Determine the [X, Y] coordinate at the center of the cell enclosing the given text.  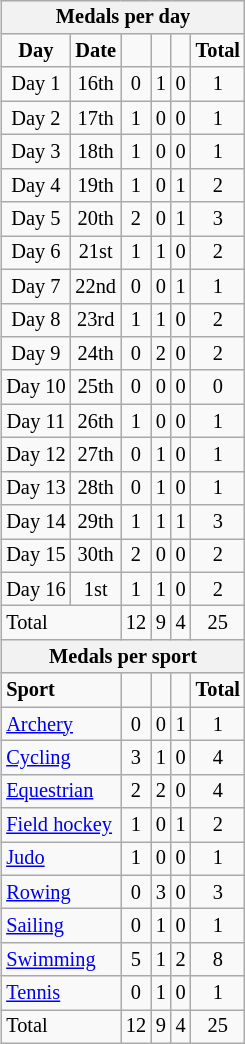
Field hockey [61, 825]
Day 11 [36, 421]
16th [95, 84]
Sailing [61, 926]
Archery [61, 724]
Medals per sport [123, 657]
Cycling [61, 758]
Date [95, 51]
Equestrian [61, 791]
8 [218, 960]
Day 6 [36, 253]
Day 2 [36, 118]
Day 8 [36, 320]
Medals per day [123, 17]
Day [36, 51]
24th [95, 354]
Day 13 [36, 488]
Day 14 [36, 522]
18th [95, 152]
Day 15 [36, 556]
27th [95, 455]
30th [95, 556]
29th [95, 522]
Judo [61, 859]
Day 10 [36, 387]
Day 12 [36, 455]
Day 7 [36, 286]
Swimming [61, 960]
26th [95, 421]
Day 3 [36, 152]
23rd [95, 320]
5 [136, 960]
Day 4 [36, 185]
Tennis [61, 993]
Day 16 [36, 589]
1st [95, 589]
19th [95, 185]
21st [95, 253]
25th [95, 387]
17th [95, 118]
20th [95, 219]
Rowing [61, 892]
22nd [95, 286]
Day 9 [36, 354]
28th [95, 488]
Sport [61, 690]
Day 1 [36, 84]
Day 5 [36, 219]
